Extract the (X, Y) coordinate from the center of the cell holding the provided text.  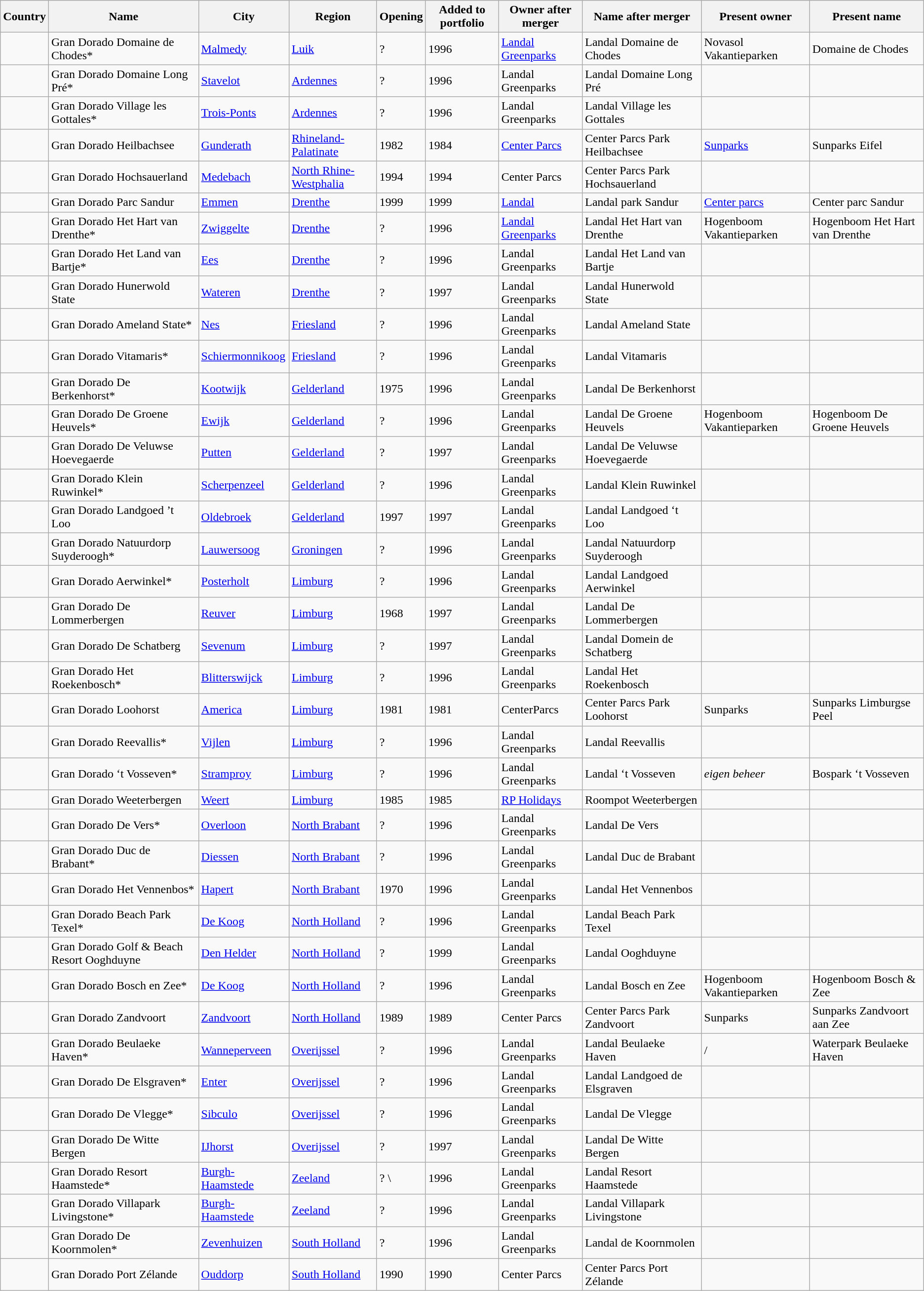
Lauwersoog (244, 549)
Landal Landgoed Aerwinkel (642, 582)
Gran Dorado Het Land van Bartje* (123, 260)
Weert (244, 799)
Landal De Vlegge (642, 1114)
Gran Dorado Village les Gottales* (123, 113)
Landal De Witte Bergen (642, 1146)
Landal Het Hart van Drenthe (642, 228)
Blitterswijck (244, 677)
Zwiggelte (244, 228)
Landal ‘t Vosseven (642, 774)
Zandvoort (244, 1018)
Landal Vitamaris (642, 356)
1975 (401, 388)
Wateren (244, 292)
Malmedy (244, 48)
Enter (244, 1082)
Landal Village les Gottales (642, 113)
Gran Dorado De Schatberg (123, 646)
Gran Dorado Parc Sandur (123, 202)
Gran Dorado Het Hart van Drenthe* (123, 228)
Landal Bosch en Zee (642, 985)
Landal Hunerwold State (642, 292)
Ouddorp (244, 1275)
1968 (401, 613)
/ (755, 1050)
Landal Domaine de Chodes (642, 48)
Gran Dorado De Elsgraven* (123, 1082)
Gran Dorado Hunerwold State (123, 292)
Groningen (333, 549)
Waterpark Beulaeke Haven (867, 1050)
Gran Dorado Heilbachsee (123, 145)
Landal Domaine Long Pré (642, 81)
Landal De Lommerbergen (642, 613)
America (244, 710)
Center Parcs Park Heilbachsee (642, 145)
Region (333, 17)
Landal De Vers (642, 824)
Gran Dorado De Vlegge* (123, 1114)
Landal Het Land van Bartje (642, 260)
Landal Beulaeke Haven (642, 1050)
Gran Dorado Beach Park Texel* (123, 921)
Landal Natuurdorp Suyderoogh (642, 549)
Center Parcs Park Hochsauerland (642, 177)
Landal Domein de Schatberg (642, 646)
Landal Het Roekenbosch (642, 677)
Gran Dorado ‘t Vosseven* (123, 774)
Gran Dorado Het Roekenbosch* (123, 677)
Sibculo (244, 1114)
Landal park Sandur (642, 202)
Gran Dorado Weeterbergen (123, 799)
Center Parcs Port Zélande (642, 1275)
Vijlen (244, 742)
Gran Dorado Duc de Brabant* (123, 857)
Opening (401, 17)
Landal (540, 202)
CenterParcs (540, 710)
Landal Het Vennenbos (642, 889)
Gran Dorado Port Zélande (123, 1275)
Added to portfolio (462, 17)
Ees (244, 260)
Bospark ‘t Vosseven (867, 774)
Gran Dorado Landgoed ’t Loo (123, 517)
Name (123, 17)
IJhorst (244, 1146)
1970 (401, 889)
Gran Dorado De Witte Bergen (123, 1146)
Kootwijk (244, 388)
Hogenboom Het Hart van Drenthe (867, 228)
Putten (244, 453)
Gran Dorado De Vers* (123, 824)
Landal Duc de Brabant (642, 857)
Landal de Koornmolen (642, 1242)
Schiermonnikoog (244, 356)
Rhineland-Palatinate (333, 145)
Landal Landgoed de Elsgraven (642, 1082)
Gran Dorado De Veluwse Hoevegaerde (123, 453)
Roompot Weeterbergen (642, 799)
Gran Dorado Hochsauerland (123, 177)
Gran Dorado Klein Ruwinkel* (123, 485)
Domaine de Chodes (867, 48)
Center Parcs Park Zandvoort (642, 1018)
Present name (867, 17)
Gran Dorado Villapark Livingstone* (123, 1211)
Stramproy (244, 774)
RP Holidays (540, 799)
Gran Dorado Aerwinkel* (123, 582)
Center Parcs Park Loohorst (642, 710)
Gran Dorado Vitamaris* (123, 356)
Gran Dorado Natuurdorp Suyderoogh* (123, 549)
Landal De Groene Heuvels (642, 421)
Landal Villapark Livingstone (642, 1211)
? \ (401, 1178)
Den Helder (244, 954)
Hapert (244, 889)
Landal De Veluwse Hoevegaerde (642, 453)
Sevenum (244, 646)
1982 (401, 145)
Country (25, 17)
Gran Dorado De Berkenhorst* (123, 388)
Landal Ameland State (642, 324)
Gran Dorado De Koornmolen* (123, 1242)
Landal Beach Park Texel (642, 921)
Trois-Ponts (244, 113)
Gran Dorado Loohorst (123, 710)
Hogenboom De Groene Heuvels (867, 421)
Gran Dorado De Groene Heuvels* (123, 421)
Gran Dorado Golf & Beach Resort Ooghduyne (123, 954)
Center parc Sandur (867, 202)
Scherpenzeel (244, 485)
Landal Klein Ruwinkel (642, 485)
Center parcs (755, 202)
Gran Dorado Het Vennenbos* (123, 889)
Stavelot (244, 81)
Landal Ooghduyne (642, 954)
Zevenhuizen (244, 1242)
Landal De Berkenhorst (642, 388)
Hogenboom Bosch & Zee (867, 985)
Sunparks Zandvoort aan Zee (867, 1018)
Gran Dorado Domaine Long Pré* (123, 81)
Gran Dorado Resort Haamstede* (123, 1178)
Gran Dorado Zandvoort (123, 1018)
North Rhine-Westphalia (333, 177)
Gran Dorado Reevallis* (123, 742)
Overloon (244, 824)
Landal Resort Haamstede (642, 1178)
Gran Dorado Ameland State* (123, 324)
Sunparks Eifel (867, 145)
Owner after merger (540, 17)
1984 (462, 145)
Present owner (755, 17)
Gunderath (244, 145)
Landal Reevallis (642, 742)
Name after merger (642, 17)
Ewijk (244, 421)
Oldebroek (244, 517)
City (244, 17)
Gran Dorado Domaine de Chodes* (123, 48)
Reuver (244, 613)
Gran Dorado Beulaeke Haven* (123, 1050)
Diessen (244, 857)
Landal Landgoed ‘t Loo (642, 517)
Posterholt (244, 582)
Luik (333, 48)
Emmen (244, 202)
Medebach (244, 177)
Novasol Vakantieparken (755, 48)
Wanneperveen (244, 1050)
Gran Dorado Bosch en Zee* (123, 985)
eigen beheer (755, 774)
Sunparks Limburgse Peel (867, 710)
Gran Dorado De Lommerbergen (123, 613)
Nes (244, 324)
